Provide the [x, y] coordinate of the cell's center where the given text is located.  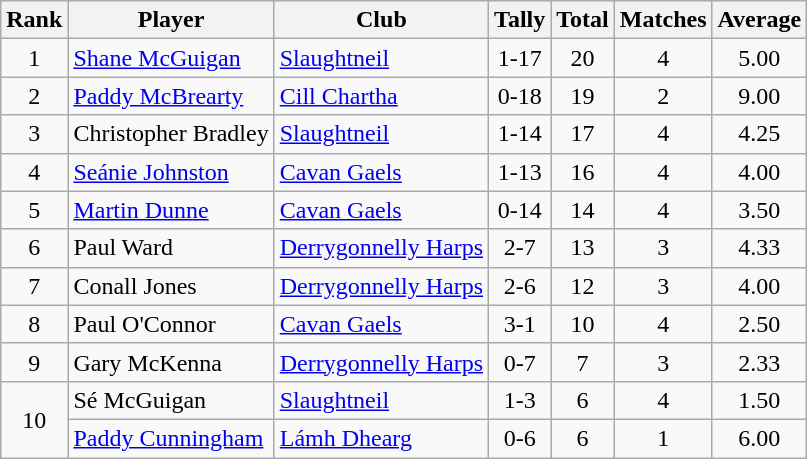
17 [583, 134]
0-18 [520, 96]
Paul Ward [171, 248]
0-7 [520, 362]
5 [34, 210]
Matches [663, 20]
Sé McGuigan [171, 400]
3-1 [520, 324]
19 [583, 96]
Club [381, 20]
Cill Chartha [381, 96]
1-14 [520, 134]
Martin Dunne [171, 210]
Paddy Cunningham [171, 438]
Paul O'Connor [171, 324]
Average [760, 20]
3.50 [760, 210]
Player [171, 20]
12 [583, 286]
4.33 [760, 248]
1-13 [520, 172]
Lámh Dhearg [381, 438]
Gary McKenna [171, 362]
1-3 [520, 400]
Seánie Johnston [171, 172]
0-14 [520, 210]
13 [583, 248]
6.00 [760, 438]
Rank [34, 20]
Conall Jones [171, 286]
8 [34, 324]
2.50 [760, 324]
Total [583, 20]
9 [34, 362]
5.00 [760, 58]
Shane McGuigan [171, 58]
4.25 [760, 134]
2.33 [760, 362]
Paddy McBrearty [171, 96]
1-17 [520, 58]
Tally [520, 20]
1.50 [760, 400]
2-6 [520, 286]
Christopher Bradley [171, 134]
14 [583, 210]
2-7 [520, 248]
0-6 [520, 438]
16 [583, 172]
9.00 [760, 96]
20 [583, 58]
